Output the [X, Y] coordinate of the center of the cell containing the given text.  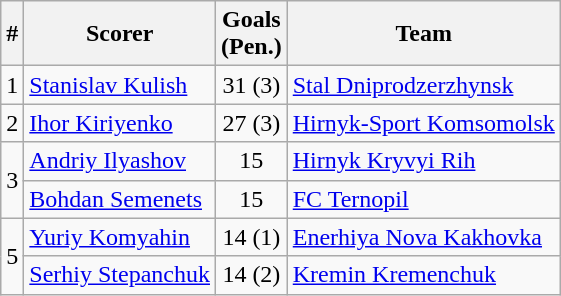
# [12, 34]
Hirnyk-Sport Komsomolsk [424, 123]
Stal Dniprodzerzhynsk [424, 85]
Scorer [120, 34]
Serhiy Stepanchuk [120, 275]
Enerhiya Nova Kakhovka [424, 237]
14 (2) [252, 275]
Andriy Ilyashov [120, 161]
Kremin Kremenchuk [424, 275]
Yuriy Komyahin [120, 237]
5 [12, 256]
27 (3) [252, 123]
Hirnyk Kryvyi Rih [424, 161]
FC Ternopil [424, 199]
14 (1) [252, 237]
Ihor Kiriyenko [120, 123]
Team [424, 34]
Bohdan Semenets [120, 199]
Stanislav Kulish [120, 85]
2 [12, 123]
31 (3) [252, 85]
Goals(Pen.) [252, 34]
1 [12, 85]
3 [12, 180]
